Provide the [X, Y] coordinate of the cell's center where the given text is located.  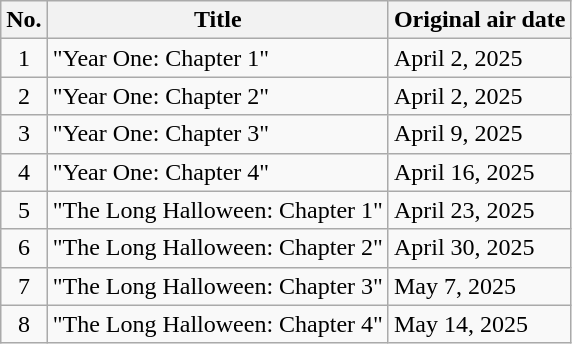
7 [24, 286]
"Year One: Chapter 2" [218, 96]
April 16, 2025 [480, 172]
"The Long Halloween: Chapter 1" [218, 210]
8 [24, 324]
3 [24, 134]
Title [218, 20]
April 9, 2025 [480, 134]
2 [24, 96]
"The Long Halloween: Chapter 3" [218, 286]
1 [24, 58]
"The Long Halloween: Chapter 2" [218, 248]
"Year One: Chapter 1" [218, 58]
Original air date [480, 20]
"The Long Halloween: Chapter 4" [218, 324]
No. [24, 20]
"Year One: Chapter 3" [218, 134]
April 30, 2025 [480, 248]
May 14, 2025 [480, 324]
April 23, 2025 [480, 210]
May 7, 2025 [480, 286]
6 [24, 248]
4 [24, 172]
"Year One: Chapter 4" [218, 172]
5 [24, 210]
